From the cell containing the given text, extract its center point as (x, y) coordinate. 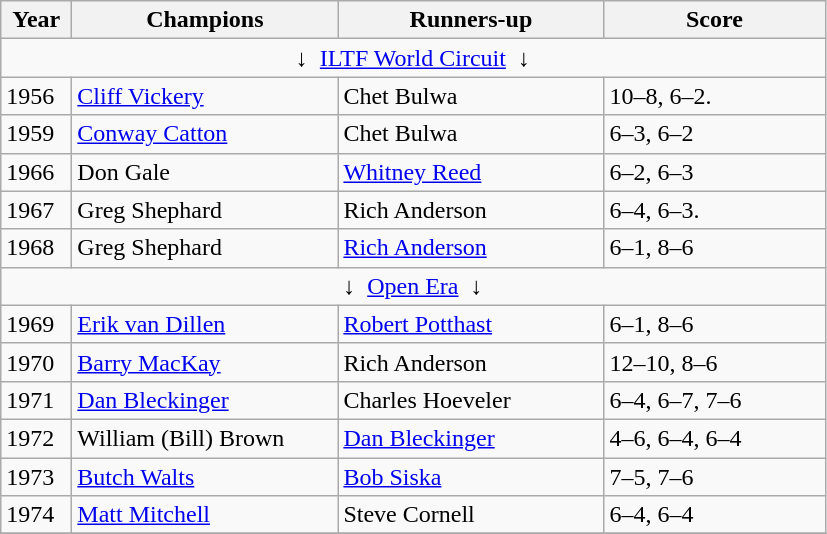
1969 (36, 324)
7–5, 7–6 (714, 477)
Steve Cornell (471, 515)
Charles Hoeveler (471, 400)
1971 (36, 400)
Runners-up (471, 20)
6–4, 6–3. (714, 210)
Barry MacKay (205, 362)
10–8, 6–2. (714, 96)
6–3, 6–2 (714, 134)
Don Gale (205, 172)
4–6, 6–4, 6–4 (714, 438)
Cliff Vickery (205, 96)
1970 (36, 362)
Robert Potthast (471, 324)
Erik van Dillen (205, 324)
1973 (36, 477)
↓ Open Era ↓ (413, 286)
William (Bill) Brown (205, 438)
↓ ILTF World Circuit ↓ (413, 58)
6–4, 6–4 (714, 515)
1966 (36, 172)
6–4, 6–7, 7–6 (714, 400)
Year (36, 20)
1959 (36, 134)
Score (714, 20)
1956 (36, 96)
Butch Walts (205, 477)
6–2, 6–3 (714, 172)
1968 (36, 248)
12–10, 8–6 (714, 362)
Whitney Reed (471, 172)
Matt Mitchell (205, 515)
1972 (36, 438)
Conway Catton (205, 134)
Bob Siska (471, 477)
Champions (205, 20)
1974 (36, 515)
1967 (36, 210)
